Return the (X, Y) coordinate for the center point of the cell that contains the specified text.  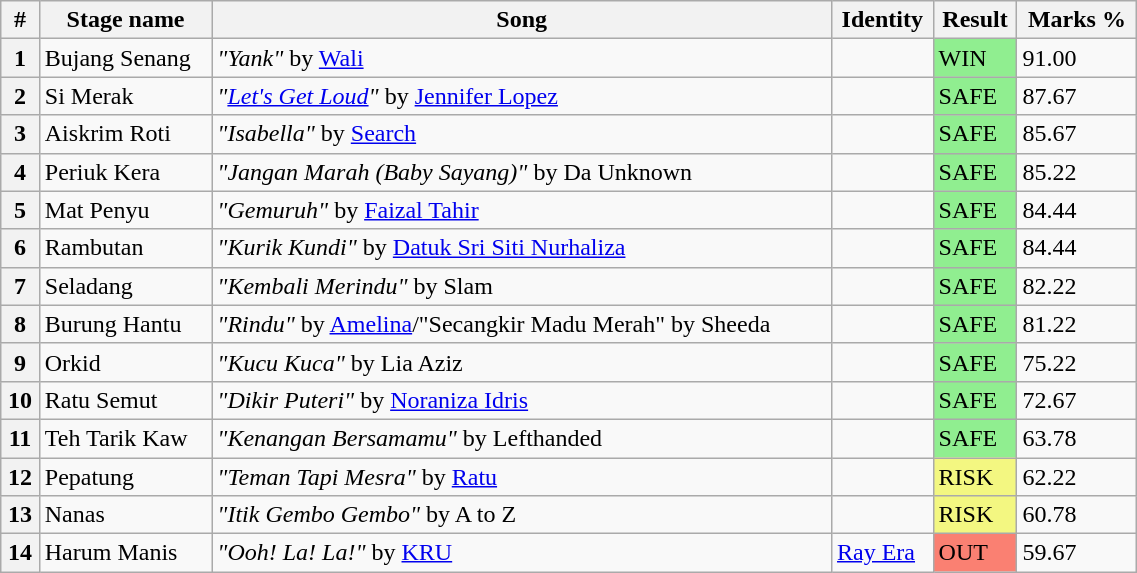
"Ooh! La! La!" by KRU (522, 553)
3 (20, 134)
Bujang Senang (126, 58)
9 (20, 362)
85.22 (1077, 172)
82.22 (1077, 286)
Si Merak (126, 96)
Teh Tarik Kaw (126, 438)
Ray Era (883, 553)
85.67 (1077, 134)
4 (20, 172)
8 (20, 324)
"Dikir Puteri" by Noraniza Idris (522, 400)
"Rindu" by Amelina/"Secangkir Madu Merah" by Sheeda (522, 324)
Ratu Semut (126, 400)
"Teman Tapi Mesra" by Ratu (522, 477)
Pepatung (126, 477)
"Kenangan Bersamamu" by Lefthanded (522, 438)
WIN (975, 58)
10 (20, 400)
Stage name (126, 20)
"Kucu Kuca" by Lia Aziz (522, 362)
13 (20, 515)
Nanas (126, 515)
14 (20, 553)
Song (522, 20)
Aiskrim Roti (126, 134)
81.22 (1077, 324)
62.22 (1077, 477)
6 (20, 248)
# (20, 20)
5 (20, 210)
Seladang (126, 286)
87.67 (1077, 96)
"Gemuruh" by Faizal Tahir (522, 210)
"Kembali Merindu" by Slam (522, 286)
63.78 (1077, 438)
7 (20, 286)
"Yank" by Wali (522, 58)
"Kurik Kundi" by Datuk Sri Siti Nurhaliza (522, 248)
OUT (975, 553)
Harum Manis (126, 553)
75.22 (1077, 362)
Marks % (1077, 20)
Orkid (126, 362)
"Jangan Marah (Baby Sayang)" by Da Unknown (522, 172)
Result (975, 20)
91.00 (1077, 58)
11 (20, 438)
1 (20, 58)
Mat Penyu (126, 210)
59.67 (1077, 553)
12 (20, 477)
"Isabella" by Search (522, 134)
Periuk Kera (126, 172)
Rambutan (126, 248)
"Itik Gembo Gembo" by A to Z (522, 515)
Identity (883, 20)
Burung Hantu (126, 324)
"Let's Get Loud" by Jennifer Lopez (522, 96)
2 (20, 96)
60.78 (1077, 515)
72.67 (1077, 400)
